Pinpoint the cell where the given text exists, returning its [x, y] midpoint coordinate. 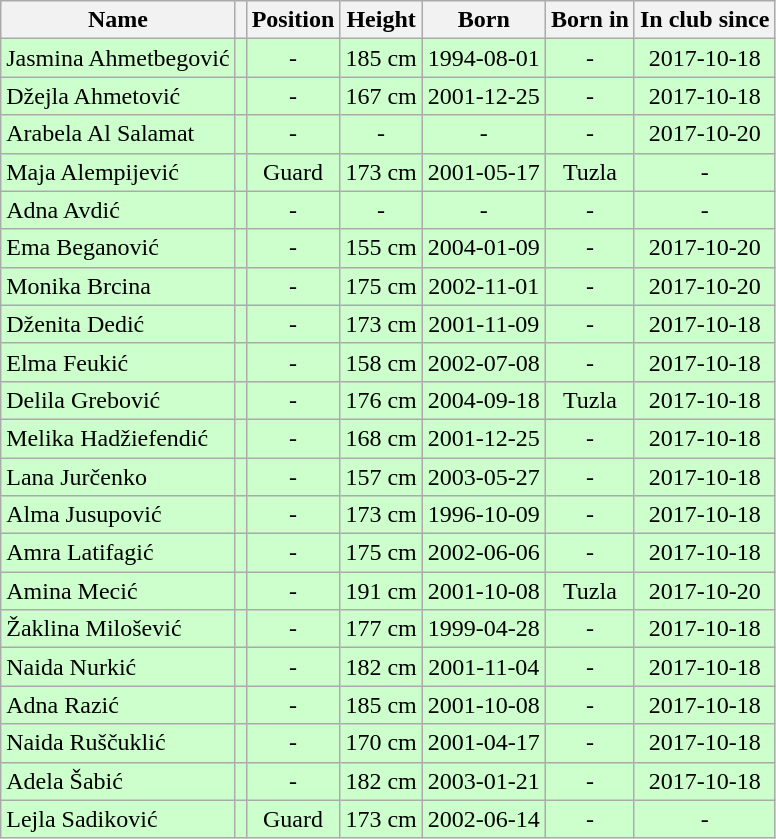
Naida Ruščuklić [118, 743]
1999-04-28 [484, 629]
Ema Beganović [118, 248]
Monika Brcina [118, 286]
2003-05-27 [484, 477]
Lejla Sadiković [118, 819]
Jasmina Ahmetbegović [118, 58]
2002-06-14 [484, 819]
2001-04-17 [484, 743]
Amina Mecić [118, 591]
Dženita Dedić [118, 324]
2001-05-17 [484, 172]
Amra Latifagić [118, 553]
2002-06-06 [484, 553]
157 cm [381, 477]
Position [293, 20]
Name [118, 20]
170 cm [381, 743]
Arabela Al Salamat [118, 134]
1994-08-01 [484, 58]
Melika Hadžiefendić [118, 438]
2001-11-04 [484, 667]
168 cm [381, 438]
Žaklina Milošević [118, 629]
2002-11-01 [484, 286]
2004-01-09 [484, 248]
Adela Šabić [118, 781]
2002-07-08 [484, 362]
Adna Razić [118, 705]
177 cm [381, 629]
167 cm [381, 96]
Alma Jusupović [118, 515]
Elma Feukić [118, 362]
158 cm [381, 362]
2004-09-18 [484, 400]
Adna Avdić [118, 210]
Born [484, 20]
In club since [704, 20]
1996-10-09 [484, 515]
191 cm [381, 591]
Džejla Ahmetović [118, 96]
155 cm [381, 248]
Maja Alempijević [118, 172]
Born in [590, 20]
Height [381, 20]
Delila Grebović [118, 400]
2001-11-09 [484, 324]
Naida Nurkić [118, 667]
176 cm [381, 400]
Lana Jurčenko [118, 477]
2003-01-21 [484, 781]
